Extract the [X, Y] coordinate from the center of the cell holding the provided text.  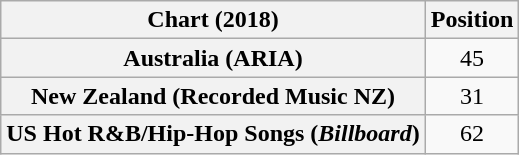
62 [472, 134]
Australia (ARIA) [213, 58]
45 [472, 58]
Position [472, 20]
New Zealand (Recorded Music NZ) [213, 96]
31 [472, 96]
US Hot R&B/Hip-Hop Songs (Billboard) [213, 134]
Chart (2018) [213, 20]
